From the cell containing the given text, extract its center point as (x, y) coordinate. 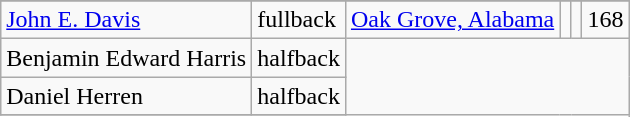
Benjamin Edward Harris (126, 58)
fullback (299, 20)
168 (606, 20)
Oak Grove, Alabama (452, 20)
Daniel Herren (126, 96)
John E. Davis (126, 20)
